Detect which cell encompasses the target text, then output its [x, y] center coordinate. 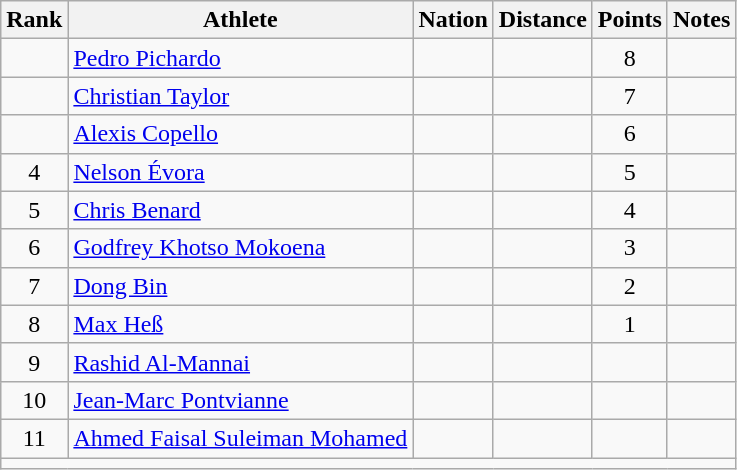
Points [630, 20]
Godfrey Khotso Mokoena [240, 248]
Max Heß [240, 324]
Ahmed Faisal Suleiman Mohamed [240, 438]
Rashid Al-Mannai [240, 362]
10 [34, 400]
Pedro Pichardo [240, 58]
Dong Bin [240, 286]
Jean-Marc Pontvianne [240, 400]
3 [630, 248]
Athlete [240, 20]
9 [34, 362]
2 [630, 286]
11 [34, 438]
Distance [542, 20]
Chris Benard [240, 210]
1 [630, 324]
Nelson Évora [240, 172]
Notes [701, 20]
Rank [34, 20]
Alexis Copello [240, 134]
Christian Taylor [240, 96]
Nation [453, 20]
